From the cell containing the given text, extract its center point as (X, Y) coordinate. 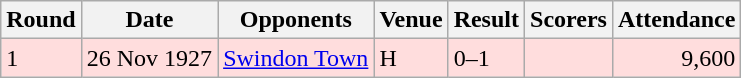
Date (149, 20)
26 Nov 1927 (149, 58)
1 (41, 58)
Swindon Town (296, 58)
0–1 (486, 58)
H (411, 58)
Attendance (676, 20)
9,600 (676, 58)
Round (41, 20)
Scorers (569, 20)
Opponents (296, 20)
Venue (411, 20)
Result (486, 20)
